Extract the (x, y) coordinate from the center of the cell holding the provided text.  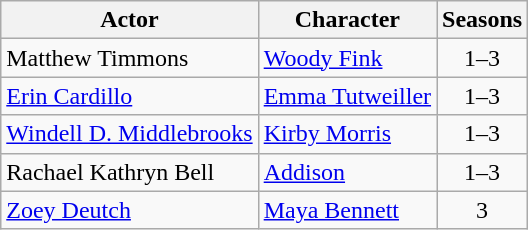
Addison (347, 172)
Rachael Kathryn Bell (130, 172)
Matthew Timmons (130, 58)
Emma Tutweiller (347, 96)
Zoey Deutch (130, 210)
Kirby Morris (347, 134)
Actor (130, 20)
Maya Bennett (347, 210)
Woody Fink (347, 58)
Seasons (482, 20)
Character (347, 20)
Erin Cardillo (130, 96)
3 (482, 210)
Windell D. Middlebrooks (130, 134)
